Determine the (x, y) coordinate at the center of the cell enclosing the given text.  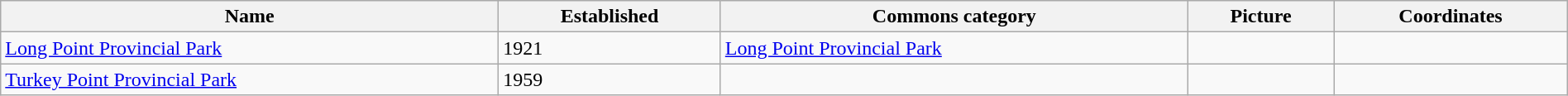
1921 (610, 48)
Turkey Point Provincial Park (250, 79)
Picture (1260, 17)
1959 (610, 79)
Established (610, 17)
Coordinates (1451, 17)
Name (250, 17)
Commons category (954, 17)
